Extract the (x, y) coordinate from the center of the cell holding the provided text.  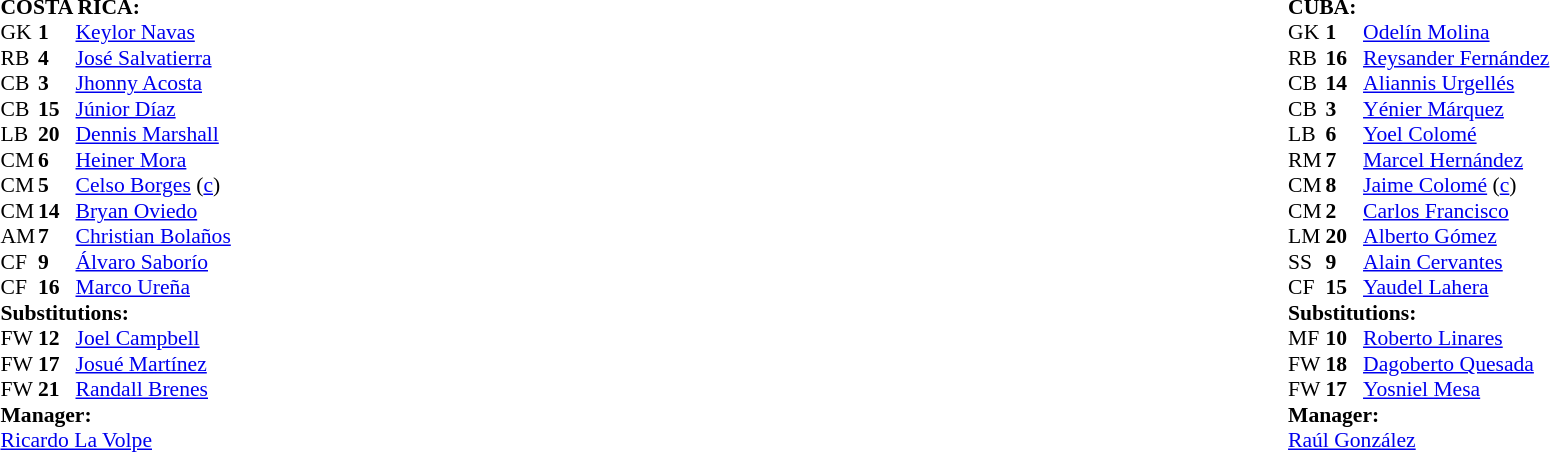
Celso Borges (c) (154, 185)
Alain Cervantes (1456, 262)
Yoel Colomé (1456, 135)
8 (1345, 185)
Keylor Navas (154, 33)
Aliannis Urgellés (1456, 83)
21 (57, 389)
Yosniel Mesa (1456, 389)
Yaudel Lahera (1456, 287)
Yénier Márquez (1456, 109)
Christian Bolaños (154, 237)
SS (1307, 262)
LM (1307, 237)
Marco Ureña (154, 287)
Odelín Molina (1456, 33)
12 (57, 339)
Randall Brenes (154, 389)
Bryan Oviedo (154, 211)
Joel Campbell (154, 339)
4 (57, 58)
Josué Martínez (154, 364)
AM (19, 237)
Júnior Díaz (154, 109)
Jhonny Acosta (154, 83)
Dennis Marshall (154, 135)
RM (1307, 160)
Dagoberto Quesada (1456, 364)
MF (1307, 339)
Álvaro Saborío (154, 262)
18 (1345, 364)
Heiner Mora (154, 160)
Roberto Linares (1456, 339)
José Salvatierra (154, 58)
10 (1345, 339)
Reysander Fernández (1456, 58)
2 (1345, 211)
5 (57, 185)
Jaime Colomé (c) (1456, 185)
Alberto Gómez (1456, 237)
Marcel Hernández (1456, 160)
Carlos Francisco (1456, 211)
